Detect which cell encompasses the target text, then output its (X, Y) center coordinate. 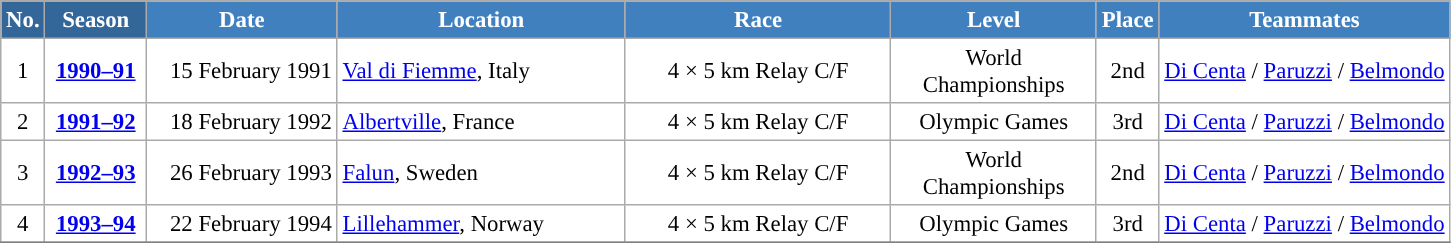
Race (758, 20)
Date (242, 20)
Teammates (1304, 20)
1992–93 (96, 174)
4 (23, 224)
1990–91 (96, 72)
Albertville, France (481, 122)
15 February 1991 (242, 72)
22 February 1994 (242, 224)
Val di Fiemme, Italy (481, 72)
1 (23, 72)
1993–94 (96, 224)
Level (994, 20)
Location (481, 20)
18 February 1992 (242, 122)
3 (23, 174)
Lillehammer, Norway (481, 224)
2 (23, 122)
26 February 1993 (242, 174)
Season (96, 20)
Place (1127, 20)
Falun, Sweden (481, 174)
1991–92 (96, 122)
No. (23, 20)
